Identify which cell holds the provided text, then report its [x, y] central coordinate. 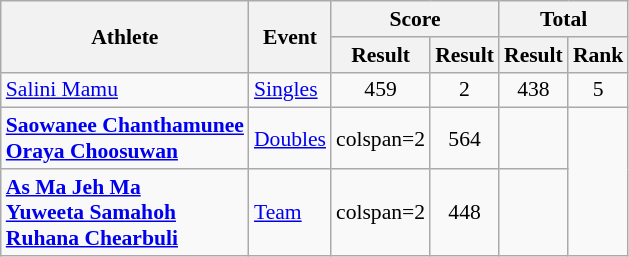
Total [564, 19]
Team [290, 212]
Rank [598, 55]
Athlete [125, 36]
Event [290, 36]
5 [598, 90]
Salini Mamu [125, 90]
459 [380, 90]
438 [534, 90]
448 [464, 212]
Singles [290, 90]
2 [464, 90]
Doubles [290, 138]
Score [415, 19]
564 [464, 138]
Saowanee Chanthamunee Oraya Choosuwan [125, 138]
As Ma Jeh Ma Yuweeta Samahoh Ruhana Chearbuli [125, 212]
